Search for the cell housing the specified text and yield its (x, y) center coordinate. 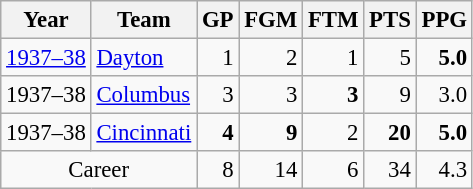
6 (334, 170)
20 (390, 133)
FTM (334, 20)
14 (271, 170)
Columbus (144, 95)
5 (390, 58)
Year (46, 20)
4.3 (444, 170)
PPG (444, 20)
PTS (390, 20)
Dayton (144, 58)
3.0 (444, 95)
GP (218, 20)
FGM (271, 20)
Career (99, 170)
4 (218, 133)
Cincinnati (144, 133)
Team (144, 20)
34 (390, 170)
8 (218, 170)
